Identify which cell holds the provided text, then report its [X, Y] central coordinate. 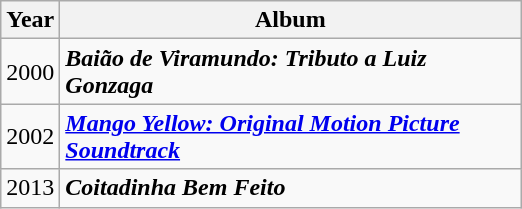
2013 [30, 188]
Mango Yellow: Original Motion Picture Soundtrack [290, 136]
Year [30, 20]
2000 [30, 72]
Baião de Viramundo: Tributo a Luiz Gonzaga [290, 72]
Album [290, 20]
Coitadinha Bem Feito [290, 188]
2002 [30, 136]
